Extract the [X, Y] coordinate from the center of the cell holding the provided text.  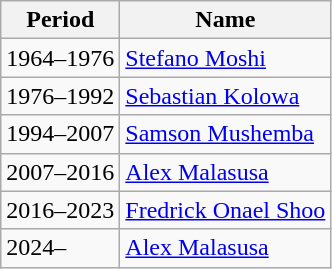
Sebastian Kolowa [226, 96]
Stefano Moshi [226, 58]
Fredrick Onael Shoo [226, 210]
Period [60, 20]
2024– [60, 248]
1994–2007 [60, 134]
1976–1992 [60, 96]
2007–2016 [60, 172]
Samson Mushemba [226, 134]
Name [226, 20]
1964–1976 [60, 58]
2016–2023 [60, 210]
